Detect which cell encompasses the target text, then output its [x, y] center coordinate. 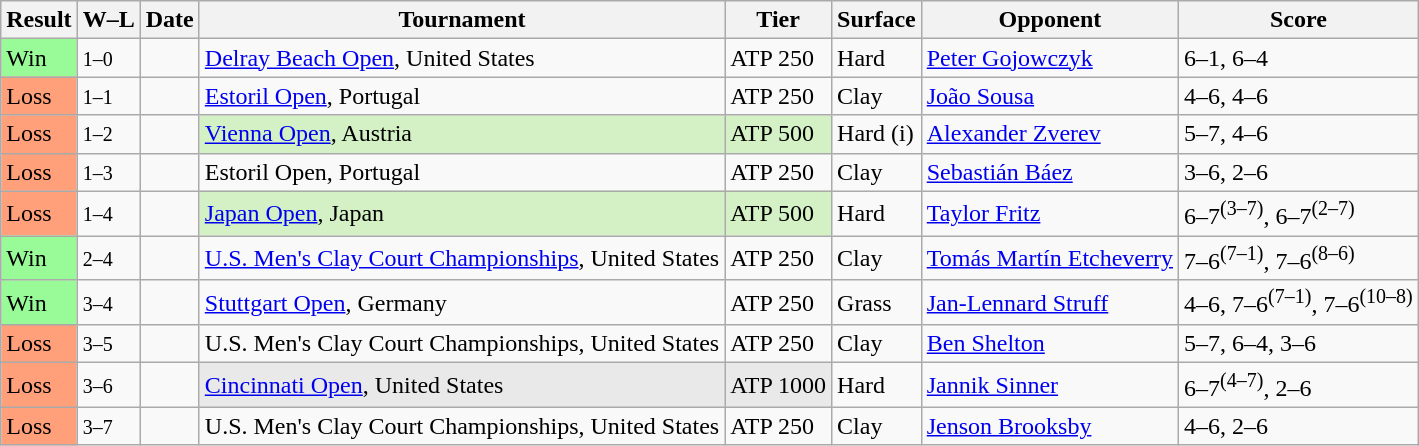
W–L [108, 20]
3–4 [108, 302]
5–7, 6–4, 3–6 [1299, 344]
Sebastián Báez [1050, 172]
6–7(3–7), 6–7(2–7) [1299, 214]
6–1, 6–4 [1299, 58]
1–4 [108, 214]
Result [39, 20]
4–6, 4–6 [1299, 96]
Jannik Sinner [1050, 386]
Tomás Martín Etcheverry [1050, 258]
Tournament [462, 20]
3–5 [108, 344]
Delray Beach Open, United States [462, 58]
3–7 [108, 426]
ATP 1000 [778, 386]
3–6 [108, 386]
4–6, 2–6 [1299, 426]
Taylor Fritz [1050, 214]
Grass [877, 302]
Vienna Open, Austria [462, 134]
7–6(7–1), 7–6(8–6) [1299, 258]
Opponent [1050, 20]
Jan-Lennard Struff [1050, 302]
Japan Open, Japan [462, 214]
Score [1299, 20]
1–1 [108, 96]
Peter Gojowczyk [1050, 58]
2–4 [108, 258]
1–3 [108, 172]
Tier [778, 20]
3–6, 2–6 [1299, 172]
Date [170, 20]
João Sousa [1050, 96]
4–6, 7–6(7–1), 7–6(10–8) [1299, 302]
6–7(4–7), 2–6 [1299, 386]
Alexander Zverev [1050, 134]
1–2 [108, 134]
Ben Shelton [1050, 344]
1–0 [108, 58]
Cincinnati Open, United States [462, 386]
5–7, 4–6 [1299, 134]
Surface [877, 20]
Jenson Brooksby [1050, 426]
Hard (i) [877, 134]
Stuttgart Open, Germany [462, 302]
